Detect which cell encompasses the target text, then output its (X, Y) center coordinate. 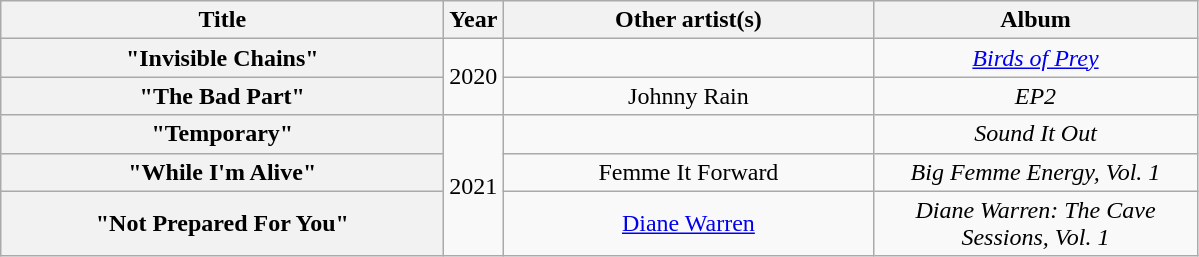
EP2 (1036, 96)
2020 (474, 77)
Album (1036, 20)
Big Femme Energy, Vol. 1 (1036, 172)
"Temporary" (222, 134)
"While I'm Alive" (222, 172)
"The Bad Part" (222, 96)
Femme It Forward (688, 172)
Sound It Out (1036, 134)
Other artist(s) (688, 20)
Year (474, 20)
Title (222, 20)
"Not Prepared For You" (222, 224)
Diane Warren (688, 224)
Birds of Prey (1036, 58)
Johnny Rain (688, 96)
Diane Warren: The Cave Sessions, Vol. 1 (1036, 224)
"Invisible Chains" (222, 58)
2021 (474, 186)
